Search for the cell housing the specified text and yield its (x, y) center coordinate. 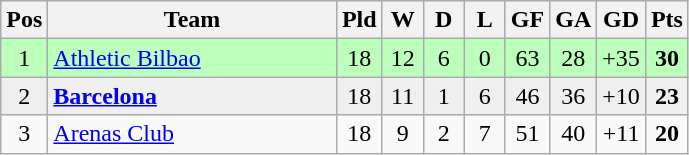
46 (527, 96)
Pos (24, 20)
12 (402, 58)
28 (574, 58)
Pts (666, 20)
GF (527, 20)
D (444, 20)
11 (402, 96)
Team (192, 20)
3 (24, 134)
36 (574, 96)
20 (666, 134)
Pld (359, 20)
GA (574, 20)
40 (574, 134)
W (402, 20)
+10 (622, 96)
GD (622, 20)
Barcelona (192, 96)
30 (666, 58)
+11 (622, 134)
7 (484, 134)
51 (527, 134)
Athletic Bilbao (192, 58)
9 (402, 134)
0 (484, 58)
+35 (622, 58)
L (484, 20)
23 (666, 96)
Arenas Club (192, 134)
63 (527, 58)
